Provide the [x, y] coordinate of the cell's center where the given text is located.  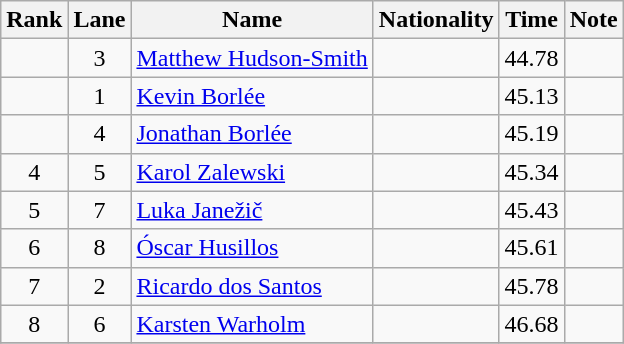
Lane [100, 20]
45.78 [532, 286]
45.13 [532, 96]
Jonathan Borlée [252, 134]
45.34 [532, 172]
Rank [34, 20]
3 [100, 58]
Matthew Hudson-Smith [252, 58]
Karol Zalewski [252, 172]
46.68 [532, 324]
Luka Janežič [252, 210]
45.61 [532, 248]
1 [100, 96]
Ricardo dos Santos [252, 286]
Name [252, 20]
2 [100, 286]
Óscar Husillos [252, 248]
Nationality [436, 20]
Time [532, 20]
45.43 [532, 210]
44.78 [532, 58]
45.19 [532, 134]
Note [594, 20]
Karsten Warholm [252, 324]
Kevin Borlée [252, 96]
